For the text-containing cell, return its midpoint in (x, y) coordinate format. 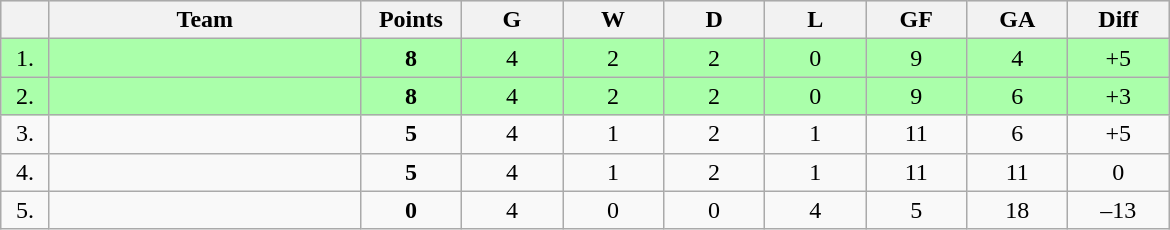
L (816, 20)
Points (410, 20)
Diff (1118, 20)
1. (26, 58)
Team (204, 20)
W (612, 20)
+3 (1118, 96)
3. (26, 134)
GA (1018, 20)
GF (916, 20)
18 (1018, 210)
5. (26, 210)
–13 (1118, 210)
2. (26, 96)
4. (26, 172)
G (512, 20)
D (714, 20)
